Return (X, Y) of the center of cell containing provided text 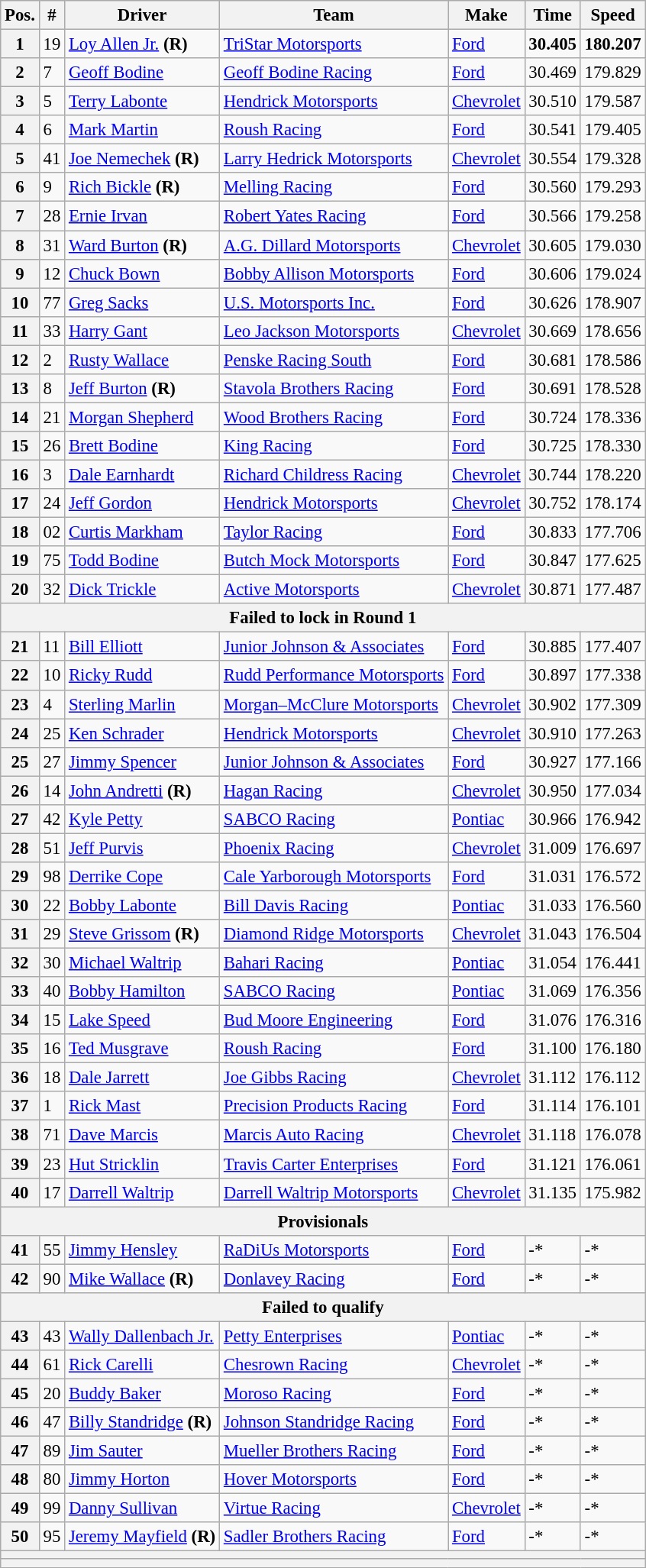
Terry Labonte (142, 102)
Loy Allen Jr. (R) (142, 44)
180.207 (612, 44)
Steve Grissom (R) (142, 934)
Sadler Brothers Racing (334, 1537)
Robert Yates Racing (334, 216)
31.069 (553, 991)
30.554 (553, 159)
Driver (142, 15)
Mueller Brothers Racing (334, 1451)
179.258 (612, 216)
Bill Elliott (142, 647)
13 (20, 389)
37 (20, 1107)
Curtis Markham (142, 532)
30.606 (553, 273)
179.405 (612, 130)
50 (20, 1537)
177.706 (612, 532)
Bobby Labonte (142, 905)
177.166 (612, 761)
King Racing (334, 446)
Dale Earnhardt (142, 474)
176.078 (612, 1135)
177.309 (612, 704)
Ward Burton (R) (142, 245)
30.566 (553, 216)
Precision Products Racing (334, 1107)
# (52, 15)
Dick Trickle (142, 590)
Richard Childress Racing (334, 474)
36 (20, 1078)
178.336 (612, 417)
177.625 (612, 561)
Team (334, 15)
Jimmy Spencer (142, 761)
Hagan Racing (334, 790)
Johnson Standridge Racing (334, 1422)
John Andretti (R) (142, 790)
Geoff Bodine Racing (334, 73)
31.118 (553, 1135)
Time (553, 15)
30.605 (553, 245)
176.504 (612, 934)
Michael Waltrip (142, 963)
Marcis Auto Racing (334, 1135)
177.487 (612, 590)
Jimmy Horton (142, 1479)
30.902 (553, 704)
34 (20, 1020)
Mike Wallace (R) (142, 1279)
Todd Bodine (142, 561)
Jeff Purvis (142, 848)
31.033 (553, 905)
30.897 (553, 676)
30.752 (553, 503)
31.076 (553, 1020)
176.112 (612, 1078)
30.910 (553, 733)
Ernie Irvan (142, 216)
179.328 (612, 159)
176.441 (612, 963)
Joe Gibbs Racing (334, 1078)
Brett Bodine (142, 446)
Penske Racing South (334, 360)
176.697 (612, 848)
Stavola Brothers Racing (334, 389)
Darrell Waltrip (142, 1192)
178.330 (612, 446)
35 (20, 1049)
178.174 (612, 503)
177.407 (612, 647)
Darrell Waltrip Motorsports (334, 1192)
30.725 (553, 446)
30.847 (553, 561)
Joe Nemechek (R) (142, 159)
Lake Speed (142, 1020)
Danny Sullivan (142, 1508)
Greg Sacks (142, 302)
31.054 (553, 963)
178.586 (612, 360)
Taylor Racing (334, 532)
Morgan–McClure Motorsports (334, 704)
Dale Jarrett (142, 1078)
Kyle Petty (142, 820)
Ricky Rudd (142, 676)
Moroso Racing (334, 1393)
90 (52, 1279)
44 (20, 1365)
38 (20, 1135)
30.681 (553, 360)
61 (52, 1365)
Active Motorsports (334, 590)
30.744 (553, 474)
30.927 (553, 761)
179.024 (612, 273)
02 (52, 532)
Melling Racing (334, 187)
30.626 (553, 302)
177.338 (612, 676)
Pos. (20, 15)
178.220 (612, 474)
178.907 (612, 302)
30.541 (553, 130)
176.942 (612, 820)
31.009 (553, 848)
Jeff Burton (R) (142, 389)
77 (52, 302)
Cale Yarborough Motorsports (334, 877)
Hut Stricklin (142, 1164)
71 (52, 1135)
179.293 (612, 187)
30.405 (553, 44)
31.112 (553, 1078)
30.669 (553, 331)
Rudd Performance Motorsports (334, 676)
51 (52, 848)
Bud Moore Engineering (334, 1020)
Derrike Cope (142, 877)
Bahari Racing (334, 963)
TriStar Motorsports (334, 44)
48 (20, 1479)
Rich Bickle (R) (142, 187)
80 (52, 1479)
30.833 (553, 532)
Jeff Gordon (142, 503)
Ted Musgrave (142, 1049)
98 (52, 877)
Jim Sauter (142, 1451)
Dave Marcis (142, 1135)
Chesrown Racing (334, 1365)
Morgan Shepherd (142, 417)
55 (52, 1250)
Make (486, 15)
Chuck Bown (142, 273)
30.691 (553, 389)
Rick Carelli (142, 1365)
Speed (612, 15)
U.S. Motorsports Inc. (334, 302)
30.560 (553, 187)
Petty Enterprises (334, 1336)
Larry Hedrick Motorsports (334, 159)
Donlavey Racing (334, 1279)
30.510 (553, 102)
Wally Dallenbach Jr. (142, 1336)
Leo Jackson Motorsports (334, 331)
Wood Brothers Racing (334, 417)
89 (52, 1451)
95 (52, 1537)
30.966 (553, 820)
30.724 (553, 417)
30.469 (553, 73)
179.829 (612, 73)
Geoff Bodine (142, 73)
Virtue Racing (334, 1508)
Sterling Marlin (142, 704)
176.356 (612, 991)
Rusty Wallace (142, 360)
A.G. Dillard Motorsports (334, 245)
31.100 (553, 1049)
Failed to lock in Round 1 (323, 618)
Provisionals (323, 1221)
Mark Martin (142, 130)
30.885 (553, 647)
178.656 (612, 331)
Harry Gant (142, 331)
179.587 (612, 102)
Ken Schrader (142, 733)
30.871 (553, 590)
45 (20, 1393)
Hover Motorsports (334, 1479)
30.950 (553, 790)
Rick Mast (142, 1107)
99 (52, 1508)
177.263 (612, 733)
Billy Standridge (R) (142, 1422)
Diamond Ridge Motorsports (334, 934)
Phoenix Racing (334, 848)
Butch Mock Motorsports (334, 561)
Jeremy Mayfield (R) (142, 1537)
179.030 (612, 245)
176.316 (612, 1020)
176.572 (612, 877)
49 (20, 1508)
178.528 (612, 389)
RaDiUs Motorsports (334, 1250)
Jimmy Hensley (142, 1250)
176.180 (612, 1049)
39 (20, 1164)
177.034 (612, 790)
Bill Davis Racing (334, 905)
175.982 (612, 1192)
Travis Carter Enterprises (334, 1164)
75 (52, 561)
31.121 (553, 1164)
31.114 (553, 1107)
46 (20, 1422)
Bobby Hamilton (142, 991)
Bobby Allison Motorsports (334, 273)
176.061 (612, 1164)
Buddy Baker (142, 1393)
176.101 (612, 1107)
31.031 (553, 877)
31.135 (553, 1192)
176.560 (612, 905)
31.043 (553, 934)
Failed to qualify (323, 1308)
